From the cell containing the given text, extract its center point as [X, Y] coordinate. 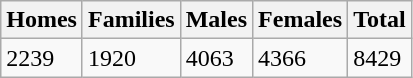
Males [216, 20]
Total [380, 20]
Homes [42, 20]
1920 [131, 58]
Families [131, 20]
8429 [380, 58]
4366 [300, 58]
2239 [42, 58]
Females [300, 20]
4063 [216, 58]
